Output the (X, Y) coordinate of the center of the cell containing the given text.  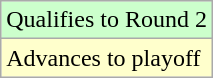
Advances to playoff (107, 58)
Qualifies to Round 2 (107, 20)
